Return [x, y] of the center of cell containing provided text 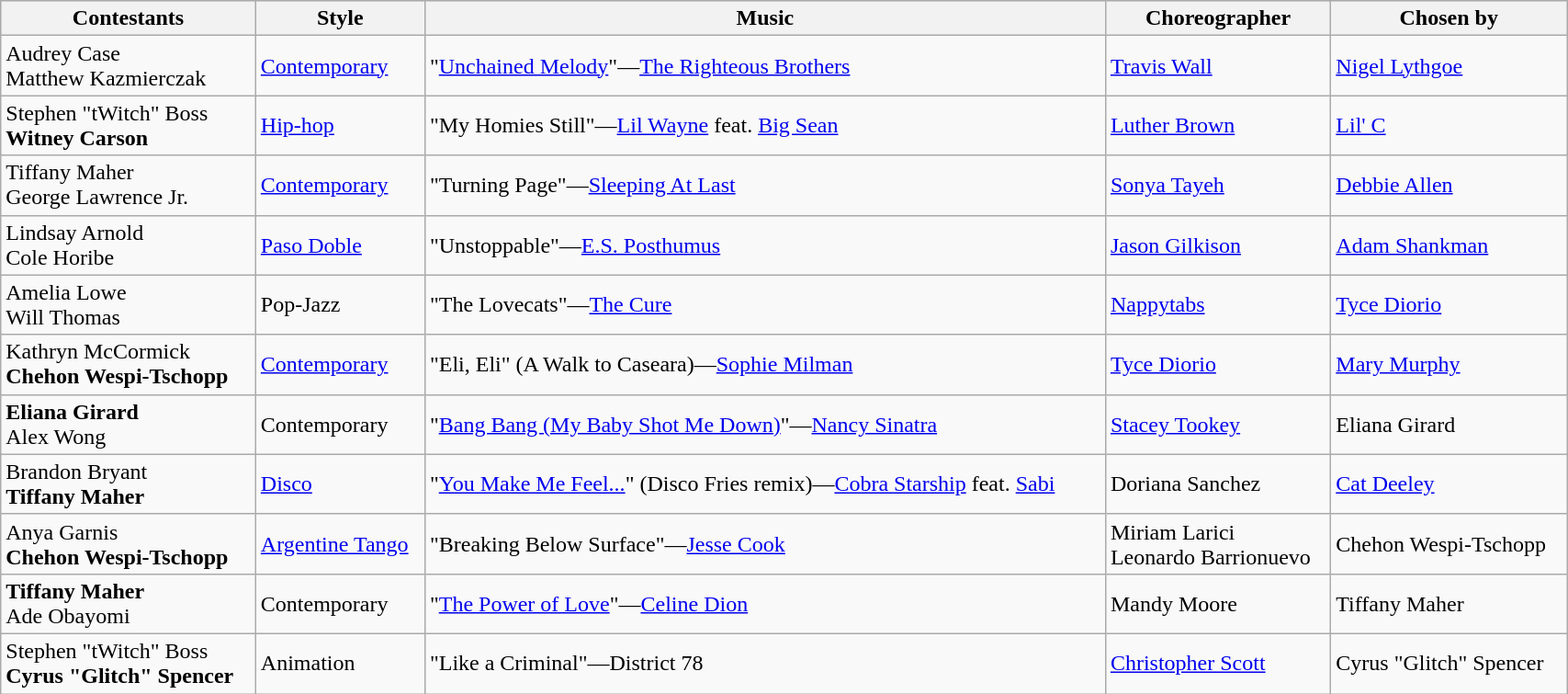
Brandon BryantTiffany Maher [129, 484]
Tiffany Maher George Lawrence Jr. [129, 186]
Stephen "tWitch" BossWitney Carson [129, 125]
"The Power of Love"—Celine Dion [764, 603]
Sonya Tayeh [1218, 186]
"The Lovecats"—The Cure [764, 305]
Doriana Sanchez [1218, 484]
Eliana Girard [1450, 425]
Argentine Tango [340, 544]
Tiffany MaherAde Obayomi [129, 603]
Kathryn McCormickChehon Wespi-Tschopp [129, 364]
Audrey Case Matthew Kazmierczak [129, 66]
Chehon Wespi-Tschopp [1450, 544]
Stacey Tookey [1218, 425]
Lil' C [1450, 125]
Choreographer [1218, 18]
Cat Deeley [1450, 484]
Debbie Allen [1450, 186]
Animation [340, 664]
Miriam LariciLeonardo Barrionuevo [1218, 544]
Nigel Lythgoe [1450, 66]
Luther Brown [1218, 125]
"Bang Bang (My Baby Shot Me Down)"—Nancy Sinatra [764, 425]
"Unstoppable"—E.S. Posthumus [764, 245]
Tiffany Maher [1450, 603]
"Breaking Below Surface"—Jesse Cook [764, 544]
Mandy Moore [1218, 603]
Mary Murphy [1450, 364]
Chosen by [1450, 18]
Anya GarnisChehon Wespi-Tschopp [129, 544]
Paso Doble [340, 245]
Travis Wall [1218, 66]
Contestants [129, 18]
"Turning Page"—Sleeping At Last [764, 186]
Amelia Lowe Will Thomas [129, 305]
Hip-hop [340, 125]
Jason Gilkison [1218, 245]
"Eli, Eli" (A Walk to Caseara)—Sophie Milman [764, 364]
Disco [340, 484]
Nappytabs [1218, 305]
Cyrus "Glitch" Spencer [1450, 664]
Stephen "tWitch" BossCyrus "Glitch" Spencer [129, 664]
Adam Shankman [1450, 245]
"My Homies Still"—Lil Wayne feat. Big Sean [764, 125]
Lindsay Arnold Cole Horibe [129, 245]
"Unchained Melody"—The Righteous Brothers [764, 66]
Music [764, 18]
"Like a Criminal"—District 78 [764, 664]
Christopher Scott [1218, 664]
Pop-Jazz [340, 305]
Eliana GirardAlex Wong [129, 425]
"You Make Me Feel..." (Disco Fries remix)—Cobra Starship feat. Sabi [764, 484]
Style [340, 18]
